Identify which cell holds the provided text, then report its [x, y] central coordinate. 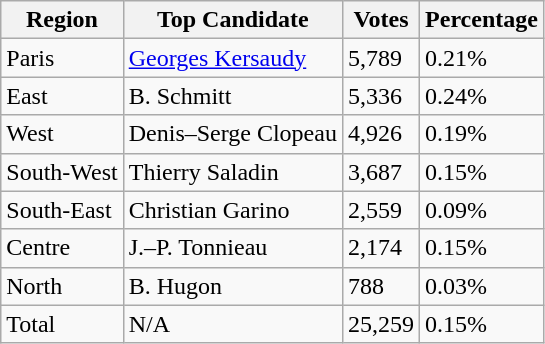
Denis–Serge Clopeau [232, 134]
Georges Kersaudy [232, 58]
South-West [62, 172]
3,687 [380, 172]
Centre [62, 248]
4,926 [380, 134]
0.09% [482, 210]
Christian Garino [232, 210]
788 [380, 286]
0.19% [482, 134]
Thierry Saladin [232, 172]
Percentage [482, 20]
5,336 [380, 96]
J.–P. Tonnieau [232, 248]
0.03% [482, 286]
Top Candidate [232, 20]
5,789 [380, 58]
South-East [62, 210]
25,259 [380, 324]
West [62, 134]
East [62, 96]
North [62, 286]
B. Hugon [232, 286]
B. Schmitt [232, 96]
Votes [380, 20]
2,174 [380, 248]
Total [62, 324]
Paris [62, 58]
Region [62, 20]
0.24% [482, 96]
2,559 [380, 210]
0.21% [482, 58]
N/A [232, 324]
